Output the [X, Y] coordinate of the center of the cell containing the given text.  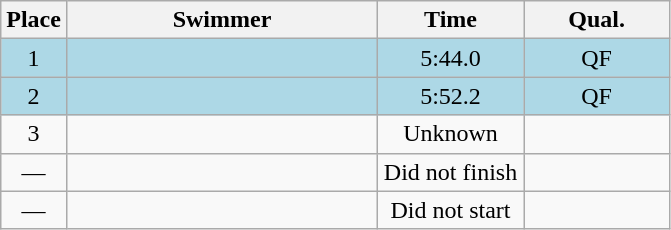
1 [34, 58]
5:52.2 [451, 96]
Place [34, 20]
Swimmer [222, 20]
2 [34, 96]
Did not finish [451, 172]
Unknown [451, 134]
5:44.0 [451, 58]
Did not start [451, 210]
3 [34, 134]
Qual. [597, 20]
Time [451, 20]
